Return the (x, y) coordinate for the center point of the cell that contains the specified text.  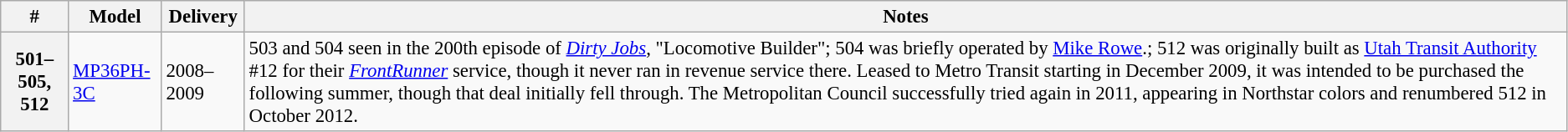
MP36PH-3C (115, 82)
Notes (905, 17)
Model (115, 17)
2008–2009 (202, 82)
# (35, 17)
501–505, 512 (35, 82)
Delivery (202, 17)
